For the text-containing cell, return its midpoint in (x, y) coordinate format. 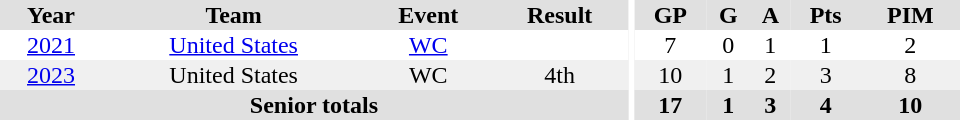
Pts (826, 15)
17 (670, 105)
A (770, 15)
2021 (51, 45)
4th (560, 75)
GP (670, 15)
Result (560, 15)
G (728, 15)
0 (728, 45)
Senior totals (314, 105)
Year (51, 15)
8 (910, 75)
2023 (51, 75)
Team (234, 15)
Event (428, 15)
4 (826, 105)
7 (670, 45)
PIM (910, 15)
